Determine the [x, y] coordinate at the center of the cell enclosing the given text.  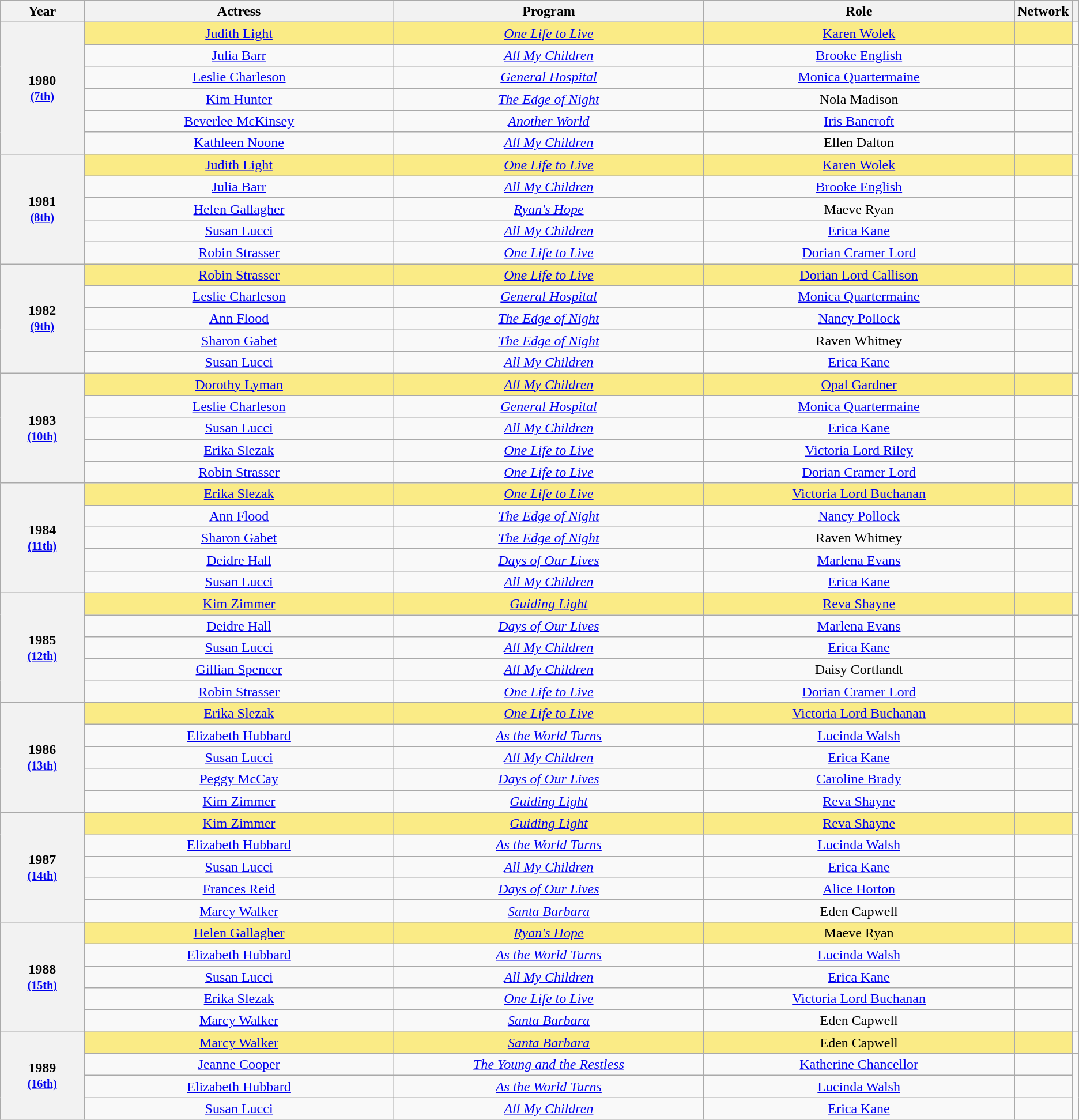
Actress [239, 12]
Ellen Dalton [859, 143]
Year [43, 12]
1986 (13th) [43, 757]
1982 (9th) [43, 319]
1983 (10th) [43, 428]
Daisy Cortlandt [859, 670]
1984 (11th) [43, 538]
1980 (7th) [43, 88]
Beverlee McKinsey [239, 121]
Dorian Lord Callison [859, 275]
Caroline Brady [859, 779]
Victoria Lord Riley [859, 450]
Kathleen Noone [239, 143]
Iris Bancroft [859, 121]
1987 (14th) [43, 867]
Kim Hunter [239, 99]
1988 (15th) [43, 976]
Program [549, 12]
Peggy McCay [239, 779]
Dorothy Lyman [239, 384]
Role [859, 12]
Frances Reid [239, 889]
Gillian Spencer [239, 670]
1989 (16th) [43, 1076]
1985 (12th) [43, 647]
Alice Horton [859, 889]
Opal Gardner [859, 384]
Katherine Chancellor [859, 1065]
1981 (8th) [43, 209]
Network [1043, 12]
Another World [549, 121]
Jeanne Cooper [239, 1065]
The Young and the Restless [549, 1065]
Nola Madison [859, 99]
